Detect which cell encompasses the target text, then output its [X, Y] center coordinate. 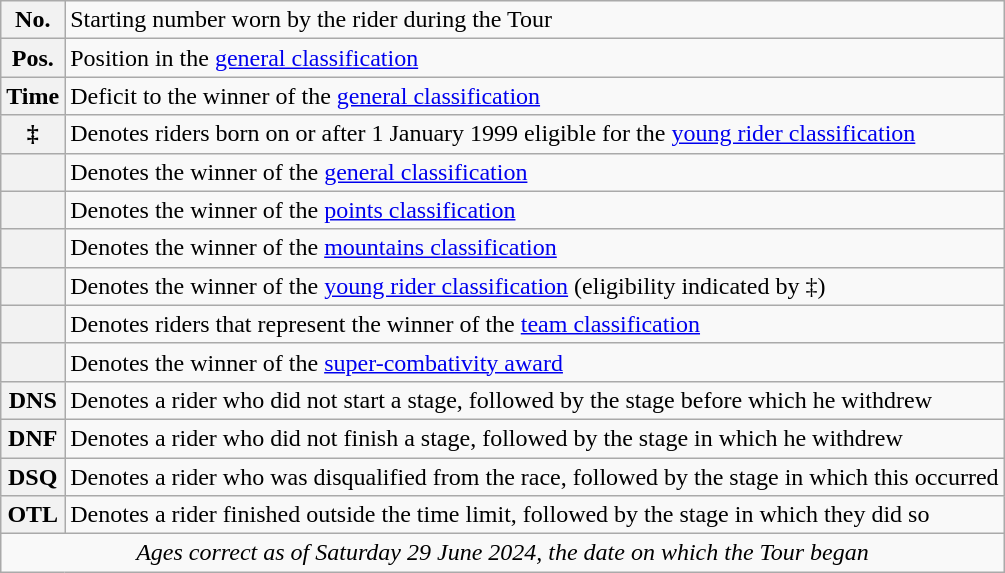
Position in the general classification [534, 58]
No. [33, 20]
Pos. [33, 58]
Denotes the winner of the super-combativity award [534, 362]
‡ [33, 134]
Denotes the winner of the mountains classification [534, 248]
OTL [33, 515]
DSQ [33, 477]
Starting number worn by the rider during the Tour [534, 20]
Denotes a rider finished outside the time limit, followed by the stage in which they did so [534, 515]
Denotes a rider who did not start a stage, followed by the stage before which he withdrew [534, 400]
Denotes riders that represent the winner of the team classification [534, 324]
Time [33, 96]
Ages correct as of Saturday 29 June 2024, the date on which the Tour began [502, 553]
Denotes the winner of the young rider classification (eligibility indicated by ‡) [534, 286]
DNS [33, 400]
Denotes the winner of the general classification [534, 172]
Denotes riders born on or after 1 January 1999 eligible for the young rider classification [534, 134]
Denotes a rider who did not finish a stage, followed by the stage in which he withdrew [534, 438]
Denotes a rider who was disqualified from the race, followed by the stage in which this occurred [534, 477]
DNF [33, 438]
Denotes the winner of the points classification [534, 210]
Deficit to the winner of the general classification [534, 96]
